Pinpoint the cell where the given text exists, returning its [x, y] midpoint coordinate. 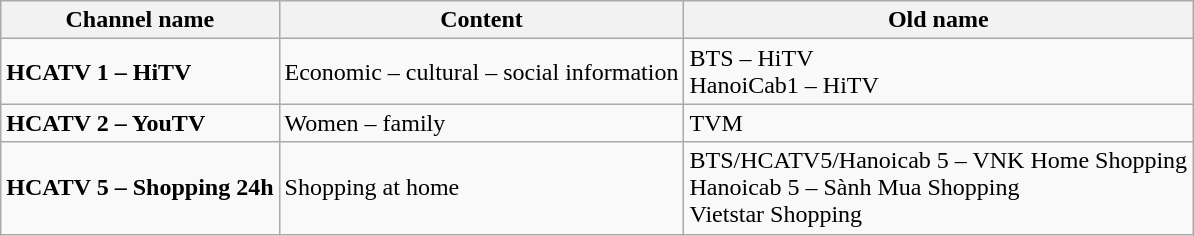
TVM [938, 123]
BTS – HiTVHanoiCab1 – HiTV [938, 72]
Channel name [140, 20]
Women – family [482, 123]
BTS/HCATV5/Hanoicab 5 – VNK Home ShoppingHanoicab 5 – Sành Mua ShoppingVietstar Shopping [938, 188]
HCATV 1 – HiTV [140, 72]
Content [482, 20]
Old name [938, 20]
Shopping at home [482, 188]
Economic – cultural – social information [482, 72]
HCATV 2 – YouTV [140, 123]
HCATV 5 – Shopping 24h [140, 188]
